Extract the (x, y) coordinate from the center of the cell holding the provided text.  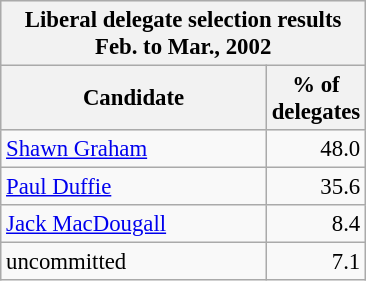
Shawn Graham (134, 149)
48.0 (316, 149)
35.6 (316, 187)
Jack MacDougall (134, 224)
uncommitted (134, 262)
7.1 (316, 262)
% of delegates (316, 98)
8.4 (316, 224)
Paul Duffie (134, 187)
Candidate (134, 98)
Liberal delegate selection resultsFeb. to Mar., 2002 (184, 34)
